Search for the cell housing the specified text and yield its (x, y) center coordinate. 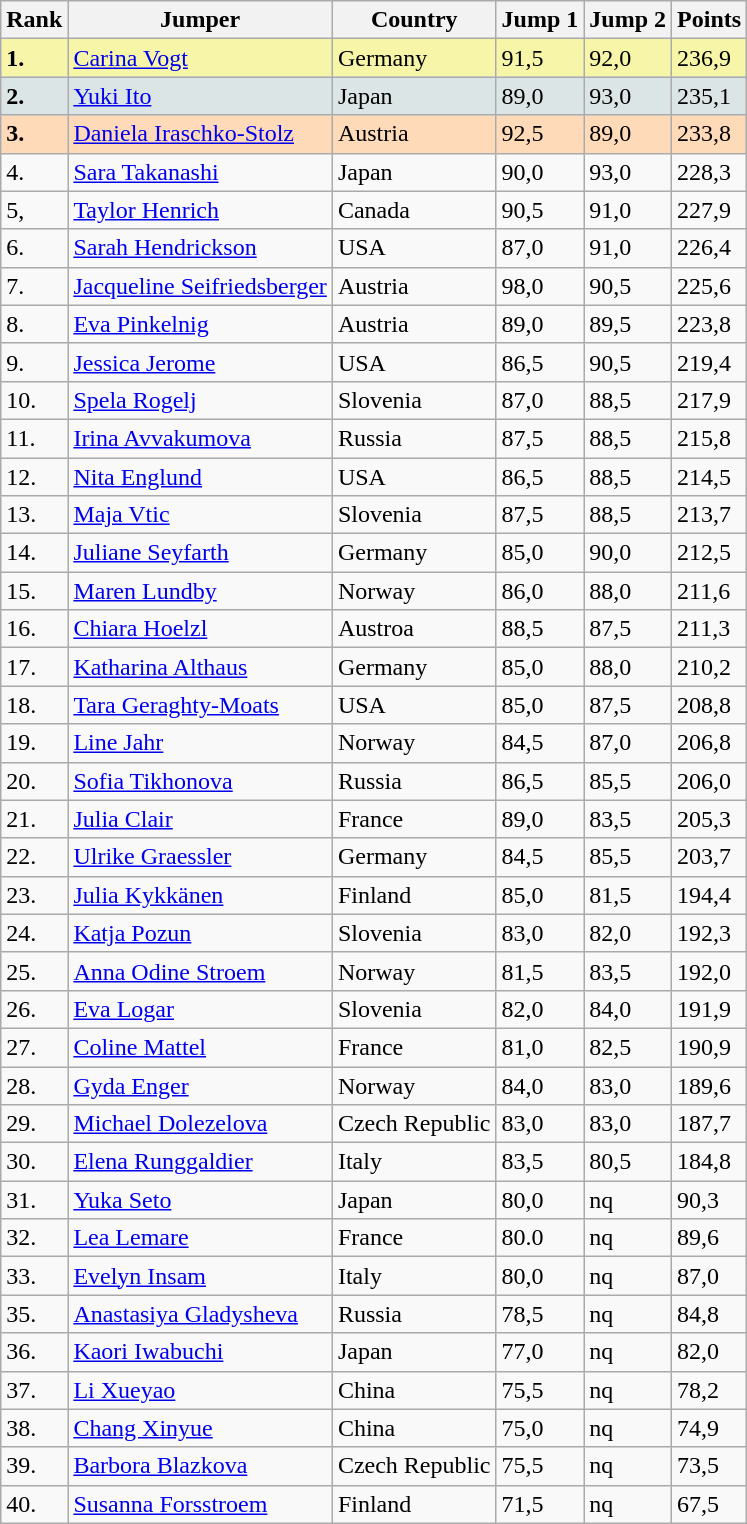
Michael Dolezelova (200, 1124)
80,5 (628, 1162)
81,0 (540, 1047)
223,8 (710, 324)
27. (34, 1047)
184,8 (710, 1162)
Line Jahr (200, 743)
10. (34, 400)
Irina Avvakumova (200, 438)
2. (34, 96)
Jacqueline Seifriedsberger (200, 286)
236,9 (710, 58)
206,8 (710, 743)
77,0 (540, 1352)
Evelyn Insam (200, 1276)
Eva Logar (200, 1009)
90,3 (710, 1200)
Lea Lemare (200, 1238)
214,5 (710, 477)
91,5 (540, 58)
189,6 (710, 1085)
Nita Englund (200, 477)
14. (34, 553)
78,2 (710, 1390)
228,3 (710, 172)
24. (34, 933)
Eva Pinkelnig (200, 324)
17. (34, 667)
9. (34, 362)
67,5 (710, 1504)
4. (34, 172)
16. (34, 629)
227,9 (710, 210)
191,9 (710, 1009)
211,6 (710, 591)
38. (34, 1428)
Katharina Althaus (200, 667)
226,4 (710, 248)
Points (710, 20)
Chang Xinyue (200, 1428)
192,3 (710, 933)
30. (34, 1162)
225,6 (710, 286)
Ulrike Graessler (200, 857)
Austroa (414, 629)
7. (34, 286)
15. (34, 591)
Sara Takanashi (200, 172)
89,6 (710, 1238)
233,8 (710, 134)
20. (34, 781)
211,3 (710, 629)
Anna Odine Stroem (200, 971)
Daniela Iraschko-Stolz (200, 134)
39. (34, 1466)
25. (34, 971)
73,5 (710, 1466)
31. (34, 1200)
212,5 (710, 553)
89,5 (628, 324)
194,4 (710, 895)
Barbora Blazkova (200, 1466)
98,0 (540, 286)
190,9 (710, 1047)
Sarah Hendrickson (200, 248)
203,7 (710, 857)
213,7 (710, 515)
Chiara Hoelzl (200, 629)
32. (34, 1238)
8. (34, 324)
23. (34, 895)
75,0 (540, 1428)
Jumper (200, 20)
1. (34, 58)
Gyda Enger (200, 1085)
71,5 (540, 1504)
Coline Mattel (200, 1047)
35. (34, 1314)
217,9 (710, 400)
205,3 (710, 819)
3. (34, 134)
19. (34, 743)
13. (34, 515)
Julia Kykkänen (200, 895)
82,5 (628, 1047)
28. (34, 1085)
37. (34, 1390)
5, (34, 210)
219,4 (710, 362)
40. (34, 1504)
80.0 (540, 1238)
Canada (414, 210)
Juliane Seyfarth (200, 553)
235,1 (710, 96)
Li Xueyao (200, 1390)
12. (34, 477)
92,0 (628, 58)
Yuka Seto (200, 1200)
33. (34, 1276)
6. (34, 248)
29. (34, 1124)
Rank (34, 20)
Jump 1 (540, 20)
192,0 (710, 971)
92,5 (540, 134)
Kaori Iwabuchi (200, 1352)
36. (34, 1352)
Country (414, 20)
Tara Geraghty-Moats (200, 705)
Jump 2 (628, 20)
187,7 (710, 1124)
206,0 (710, 781)
Elena Runggaldier (200, 1162)
215,8 (710, 438)
Carina Vogt (200, 58)
Spela Rogelj (200, 400)
22. (34, 857)
Anastasiya Gladysheva (200, 1314)
Yuki Ito (200, 96)
Jessica Jerome (200, 362)
11. (34, 438)
Susanna Forsstroem (200, 1504)
21. (34, 819)
Sofia Tikhonova (200, 781)
Julia Clair (200, 819)
78,5 (540, 1314)
86,0 (540, 591)
18. (34, 705)
Katja Pozun (200, 933)
84,8 (710, 1314)
74,9 (710, 1428)
Taylor Henrich (200, 210)
208,8 (710, 705)
210,2 (710, 667)
Maja Vtic (200, 515)
Maren Lundby (200, 591)
26. (34, 1009)
